Scan for the cell matching the given text and deliver its (x, y) coordinate at center. 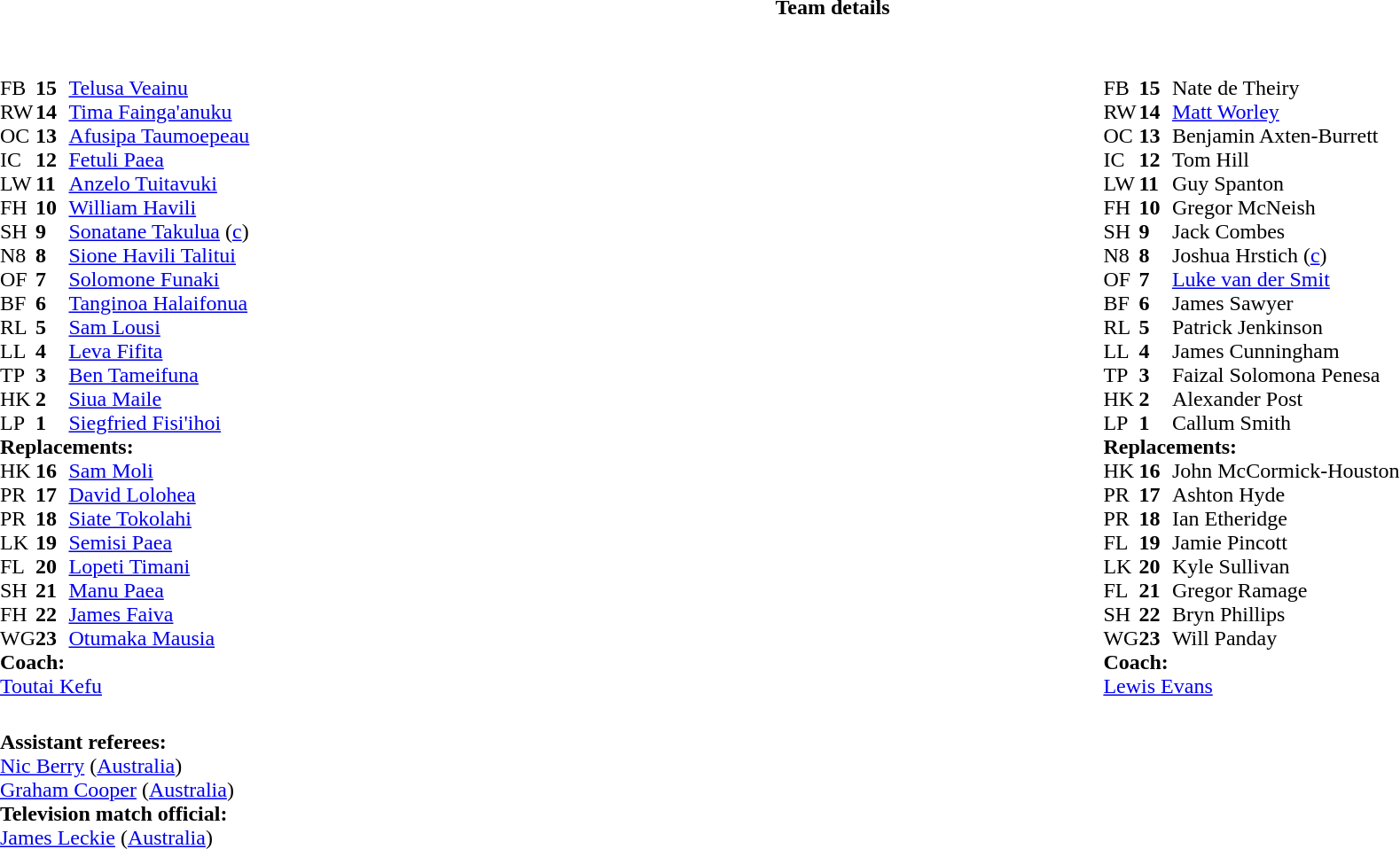
Anzelo Tuitavuki (159, 184)
Benjamin Axten-Burrett (1286, 136)
John McCormick-Houston (1286, 471)
Sam Lousi (159, 328)
Tima Fainga'anuku (159, 112)
James Sawyer (1286, 303)
James Cunningham (1286, 351)
Fetuli Paea (159, 160)
Tom Hill (1286, 160)
Solomone Funaki (159, 280)
Will Panday (1286, 638)
Gregor McNeish (1286, 207)
Jamie Pincott (1286, 542)
Lewis Evans (1251, 686)
Telusa Veainu (159, 89)
Sione Havili Talitui (159, 255)
Afusipa Taumoepeau (159, 136)
Siegfried Fisi'ihoi (159, 424)
Ashton Hyde (1286, 495)
Lopeti Timani (159, 567)
Patrick Jenkinson (1286, 328)
Otumaka Mausia (159, 638)
Ben Tameifuna (159, 376)
Toutai Kefu (124, 686)
Sonatane Takulua (c) (159, 232)
Semisi Paea (159, 542)
Siua Maile (159, 399)
Leva Fifita (159, 351)
William Havili (159, 207)
Gregor Ramage (1286, 590)
Guy Spanton (1286, 184)
Matt Worley (1286, 112)
Ian Etheridge (1286, 519)
Manu Paea (159, 590)
Bryn Phillips (1286, 615)
Luke van der Smit (1286, 280)
David Lolohea (159, 495)
Alexander Post (1286, 399)
Tanginoa Halaifonua (159, 303)
Jack Combes (1286, 232)
Callum Smith (1286, 424)
Joshua Hrstich (c) (1286, 255)
Sam Moli (159, 471)
Kyle Sullivan (1286, 567)
Nate de Theiry (1286, 89)
Faizal Solomona Penesa (1286, 376)
James Faiva (159, 615)
Siate Tokolahi (159, 519)
